Return [x, y] of the center of cell containing provided text 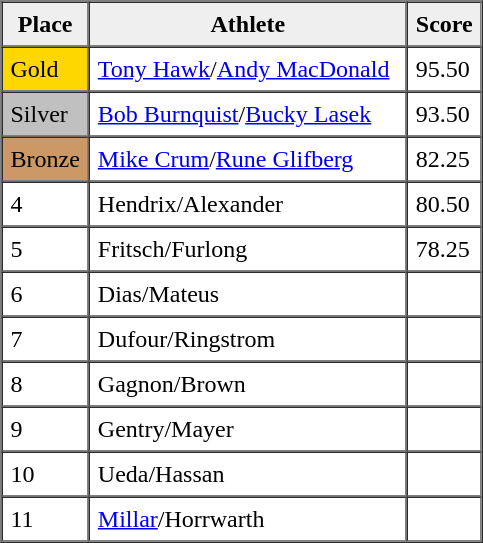
5 [46, 248]
Ueda/Hassan [248, 474]
Millar/Horrwarth [248, 518]
Silver [46, 114]
Place [46, 24]
7 [46, 338]
Dias/Mateus [248, 294]
93.50 [444, 114]
Gagnon/Brown [248, 384]
78.25 [444, 248]
Athlete [248, 24]
Score [444, 24]
Bob Burnquist/Bucky Lasek [248, 114]
4 [46, 204]
Mike Crum/Rune Glifberg [248, 158]
Hendrix/Alexander [248, 204]
Gold [46, 68]
Bronze [46, 158]
Gentry/Mayer [248, 428]
Fritsch/Furlong [248, 248]
95.50 [444, 68]
Dufour/Ringstrom [248, 338]
11 [46, 518]
6 [46, 294]
80.50 [444, 204]
Tony Hawk/Andy MacDonald [248, 68]
82.25 [444, 158]
8 [46, 384]
10 [46, 474]
9 [46, 428]
